Search for the cell housing the specified text and yield its [X, Y] center coordinate. 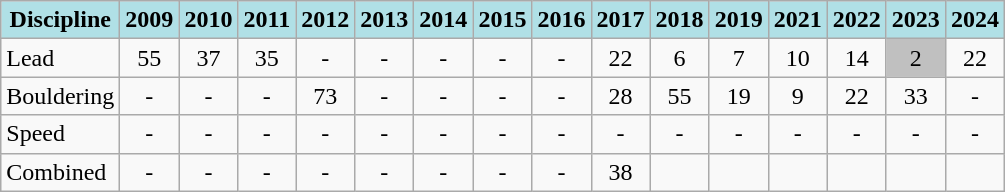
2009 [150, 20]
9 [798, 96]
37 [208, 58]
Combined [60, 172]
6 [680, 58]
Speed [60, 134]
2 [916, 58]
2024 [974, 20]
2017 [620, 20]
2019 [738, 20]
2016 [562, 20]
2023 [916, 20]
19 [738, 96]
2018 [680, 20]
28 [620, 96]
7 [738, 58]
2022 [856, 20]
2014 [444, 20]
Bouldering [60, 96]
73 [326, 96]
2012 [326, 20]
2015 [502, 20]
2013 [384, 20]
14 [856, 58]
38 [620, 172]
2021 [798, 20]
35 [267, 58]
Discipline [60, 20]
2011 [267, 20]
2010 [208, 20]
Lead [60, 58]
33 [916, 96]
10 [798, 58]
